Extract the [x, y] coordinate from the center of the cell holding the provided text.  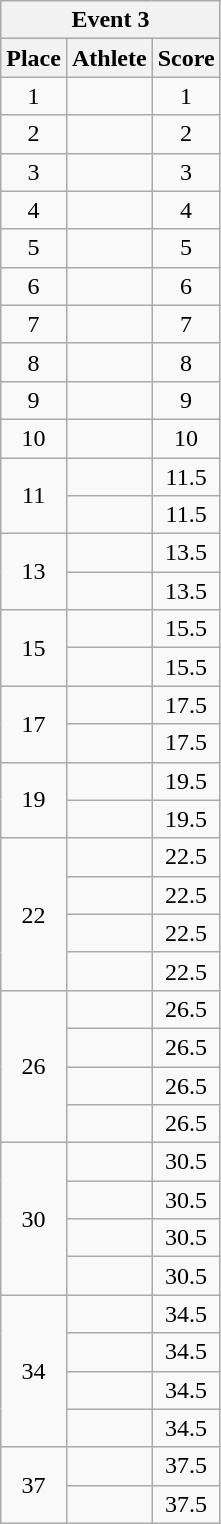
17 [34, 724]
13 [34, 572]
Event 3 [110, 20]
19 [34, 800]
37 [34, 1485]
Score [186, 58]
34 [34, 1371]
15 [34, 648]
11 [34, 496]
26 [34, 1066]
Athlete [109, 58]
Place [34, 58]
22 [34, 914]
30 [34, 1219]
